Output the [x, y] coordinate of the center of the cell containing the given text.  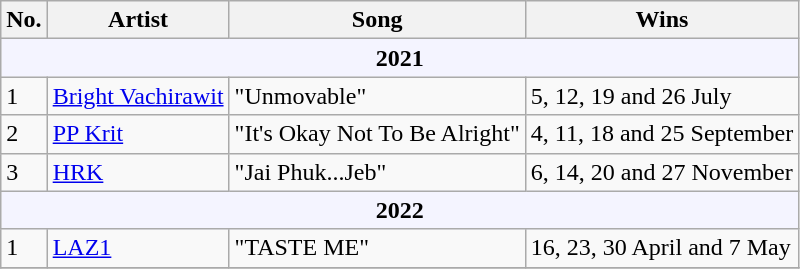
"Unmovable" [377, 96]
Artist [138, 20]
No. [24, 20]
LAZ1 [138, 248]
HRK [138, 172]
5, 12, 19 and 26 July [662, 96]
4, 11, 18 and 25 September [662, 134]
Bright Vachirawit [138, 96]
16, 23, 30 April and 7 May [662, 248]
2022 [400, 210]
PP Krit [138, 134]
"Jai Phuk...Jeb" [377, 172]
"It's Okay Not To Be Alright" [377, 134]
Wins [662, 20]
2 [24, 134]
2021 [400, 58]
"TASTE ME" [377, 248]
3 [24, 172]
6, 14, 20 and 27 November [662, 172]
Song [377, 20]
